Locate the cell with the specified text and output its (x, y) center coordinate. 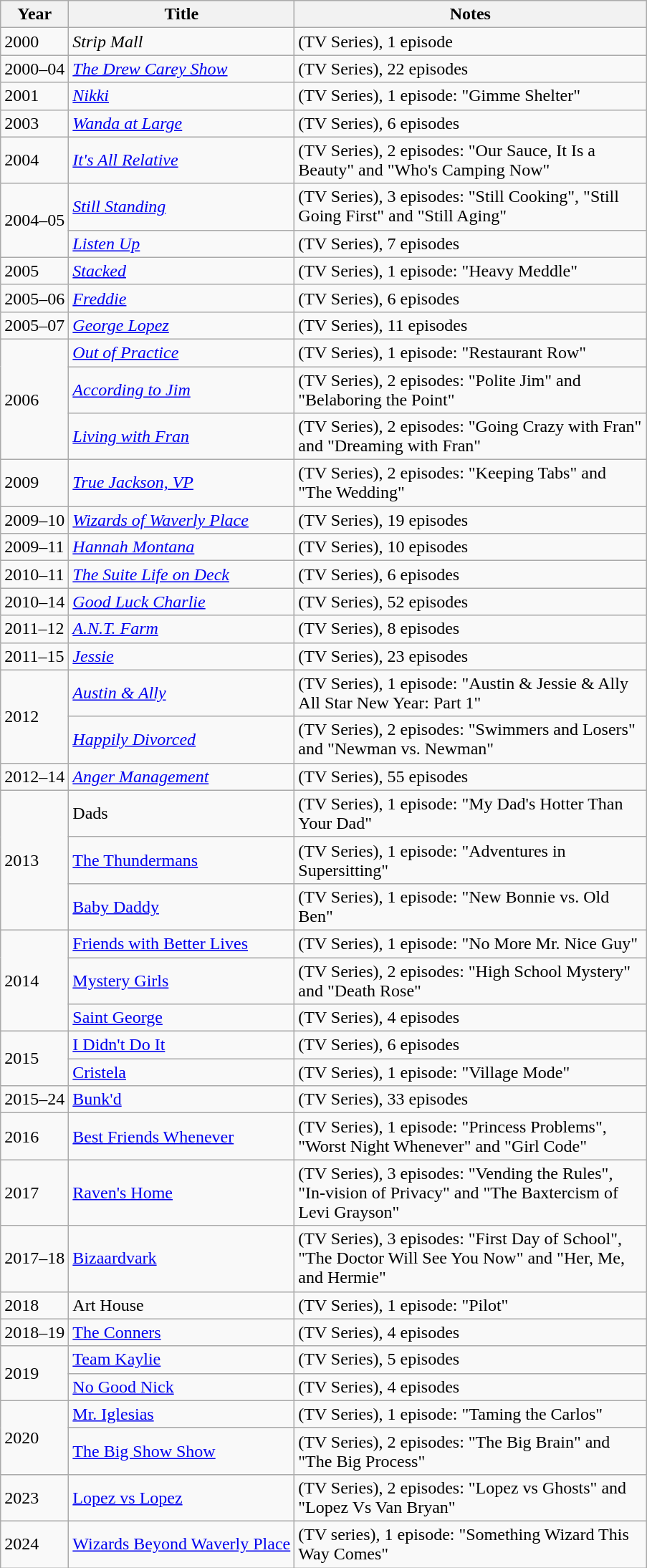
Listen Up (182, 244)
Hannah Montana (182, 547)
2015–24 (34, 1100)
(TV Series), 8 episodes (470, 629)
(TV Series), 1 episode: "Taming the Carlos" (470, 1414)
Wizards Beyond Waverly Place (182, 1544)
2009 (34, 483)
George Lopez (182, 325)
2024 (34, 1544)
(TV Series), 2 episodes: "Lopez vs Ghosts" and "Lopez Vs Van Bryan" (470, 1497)
(TV Series), 2 episodes: "Keeping Tabs" and "The Wedding" (470, 483)
2010–11 (34, 574)
2011–15 (34, 656)
2023 (34, 1497)
Baby Daddy (182, 907)
(TV Series), 1 episode: "Heavy Meddle" (470, 271)
(TV Series), 3 episodes: "First Day of School", "The Doctor Will See You Now" and "Her, Me, and Hermie" (470, 1259)
(TV Series), 3 episodes: "Still Cooking", "Still Going First" and "Still Aging" (470, 206)
(TV Series), 52 episodes (470, 602)
(TV Series), 1 episode: "No More Mr. Nice Guy" (470, 943)
2012 (34, 716)
Bunk'd (182, 1100)
(TV Series), 1 episode (470, 42)
Notes (470, 14)
2005 (34, 271)
2006 (34, 399)
2013 (34, 860)
(TV Series), 2 episodes: "Going Crazy with Fran" and "Dreaming with Fran" (470, 437)
2014 (34, 980)
2003 (34, 123)
(TV Series), 7 episodes (470, 244)
2020 (34, 1437)
(TV Series), 1 episode: "Pilot" (470, 1305)
Jessie (182, 656)
Cristela (182, 1072)
(TV Series), 1 episode: "New Bonnie vs. Old Ben" (470, 907)
Happily Divorced (182, 739)
(TV Series), 2 episodes: "Swimmers and Losers" and "Newman vs. Newman" (470, 739)
Wizards of Waverly Place (182, 520)
The Suite Life on Deck (182, 574)
Out of Practice (182, 352)
2015 (34, 1059)
The Thundermans (182, 860)
According to Jim (182, 390)
Living with Fran (182, 437)
(TV Series), 10 episodes (470, 547)
(TV Series), 2 episodes: "Our Sauce, It Is a Beauty" and "Who's Camping Now" (470, 160)
No Good Nick (182, 1387)
2001 (34, 96)
(TV Series), 1 episode: "My Dad's Hotter Than Your Dad" (470, 814)
(TV Series), 2 episodes: "High School Mystery" and "Death Rose" (470, 980)
(TV series), 1 episode: "Something Wizard This Way Comes" (470, 1544)
2019 (34, 1373)
2004–05 (34, 221)
(TV Series), 2 episodes: "Polite Jim" and "Belaboring the Point" (470, 390)
(TV Series), 23 episodes (470, 656)
Freddie (182, 298)
Stacked (182, 271)
Friends with Better Lives (182, 943)
(TV Series), 3 episodes: "Vending the Rules", "In-vision of Privacy" and "The Baxtercism of Levi Grayson" (470, 1193)
(TV Series), 1 episode: "Adventures in Supersitting" (470, 860)
2018 (34, 1305)
Year (34, 14)
Strip Mall (182, 42)
Lopez vs Lopez (182, 1497)
(TV Series), 19 episodes (470, 520)
(TV Series), 11 episodes (470, 325)
(TV Series), 22 episodes (470, 69)
Saint George (182, 1018)
2009–11 (34, 547)
2010–14 (34, 602)
I Didn't Do It (182, 1045)
2009–10 (34, 520)
2000 (34, 42)
Wanda at Large (182, 123)
2011–12 (34, 629)
2017–18 (34, 1259)
(TV Series), 1 episode: "Restaurant Row" (470, 352)
(TV Series), 2 episodes: "The Big Brain" and "The Big Process" (470, 1451)
A.N.T. Farm (182, 629)
(TV Series), 1 episode: "Princess Problems", "Worst Night Whenever" and "Girl Code" (470, 1136)
2004 (34, 160)
Mr. Iglesias (182, 1414)
It's All Relative (182, 160)
The Drew Carey Show (182, 69)
Team Kaylie (182, 1360)
2018–19 (34, 1332)
Nikki (182, 96)
2012–14 (34, 776)
Anger Management (182, 776)
Title (182, 14)
Still Standing (182, 206)
Bizaardvark (182, 1259)
The Big Show Show (182, 1451)
2005–07 (34, 325)
Austin & Ally (182, 693)
Dads (182, 814)
(TV Series), 55 episodes (470, 776)
Raven's Home (182, 1193)
Good Luck Charlie (182, 602)
(TV Series), 33 episodes (470, 1100)
Best Friends Whenever (182, 1136)
(TV Series), 1 episode: "Austin & Jessie & Ally All Star New Year: Part 1" (470, 693)
(TV Series), 1 episode: "Gimme Shelter" (470, 96)
2016 (34, 1136)
Art House (182, 1305)
The Conners (182, 1332)
(TV Series), 5 episodes (470, 1360)
Mystery Girls (182, 980)
2000–04 (34, 69)
2017 (34, 1193)
2005–06 (34, 298)
True Jackson, VP (182, 483)
(TV Series), 1 episode: "Village Mode" (470, 1072)
